Identify which cell holds the provided text, then report its (x, y) central coordinate. 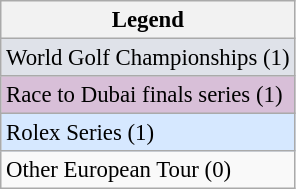
Rolex Series (1) (148, 133)
Legend (148, 20)
Other European Tour (0) (148, 170)
World Golf Championships (1) (148, 58)
Race to Dubai finals series (1) (148, 95)
